Locate the cell with the specified text and output its [X, Y] center coordinate. 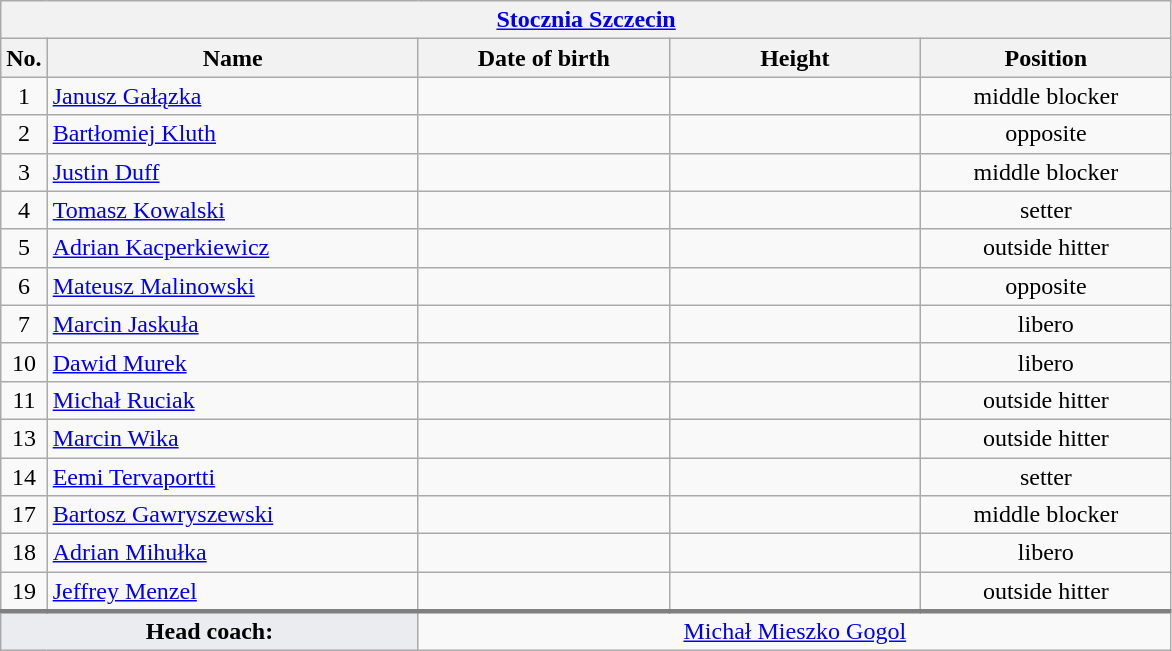
Bartłomiej Kluth [232, 134]
Tomasz Kowalski [232, 210]
13 [24, 438]
Date of birth [544, 58]
5 [24, 248]
Name [232, 58]
Position [1046, 58]
19 [24, 592]
Justin Duff [232, 172]
Bartosz Gawryszewski [232, 515]
Marcin Jaskuła [232, 324]
1 [24, 96]
Eemi Tervaportti [232, 477]
4 [24, 210]
7 [24, 324]
Adrian Kacperkiewicz [232, 248]
Head coach: [210, 631]
Janusz Gałązka [232, 96]
Michał Ruciak [232, 400]
Mateusz Malinowski [232, 286]
Adrian Mihułka [232, 553]
18 [24, 553]
Jeffrey Menzel [232, 592]
14 [24, 477]
Michał Mieszko Gogol [794, 631]
11 [24, 400]
Dawid Murek [232, 362]
Stocznia Szczecin [586, 20]
No. [24, 58]
17 [24, 515]
3 [24, 172]
2 [24, 134]
Height [794, 58]
Marcin Wika [232, 438]
10 [24, 362]
6 [24, 286]
